Detect which cell encompasses the target text, then output its (x, y) center coordinate. 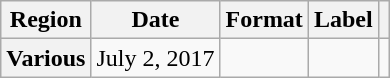
Label (343, 20)
Format (264, 20)
Region (46, 20)
Date (156, 20)
July 2, 2017 (156, 58)
Various (46, 58)
